Pinpoint the cell where the given text exists, returning its (x, y) midpoint coordinate. 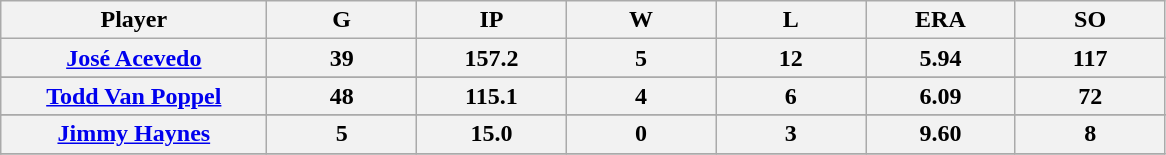
12 (791, 58)
39 (342, 58)
6.09 (941, 96)
4 (641, 96)
ERA (941, 20)
W (641, 20)
9.60 (941, 134)
Jimmy Haynes (134, 134)
3 (791, 134)
Todd Van Poppel (134, 96)
6 (791, 96)
Player (134, 20)
L (791, 20)
15.0 (492, 134)
0 (641, 134)
G (342, 20)
48 (342, 96)
José Acevedo (134, 58)
5.94 (941, 58)
72 (1090, 96)
157.2 (492, 58)
8 (1090, 134)
115.1 (492, 96)
SO (1090, 20)
IP (492, 20)
117 (1090, 58)
